Search for the cell housing the specified text and yield its (x, y) center coordinate. 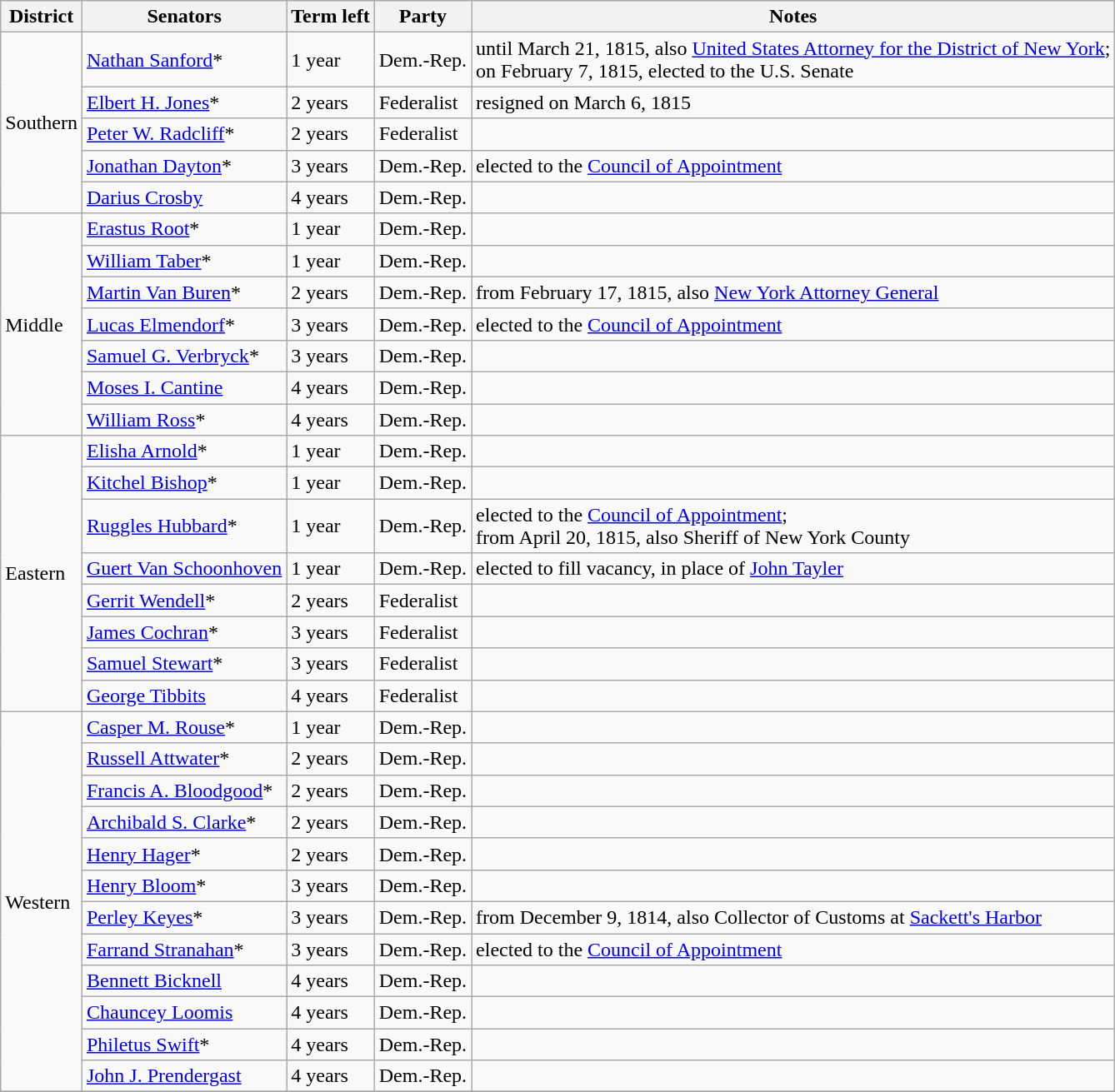
Lucas Elmendorf* (183, 324)
District (42, 17)
Elbert H. Jones* (183, 102)
Casper M. Rouse* (183, 727)
Party (422, 17)
Gerrit Wendell* (183, 601)
Term left (330, 17)
Senators (183, 17)
Eastern (42, 574)
Peter W. Radcliff* (183, 134)
Henry Bloom* (183, 885)
Guert Van Schoonhoven (183, 569)
Middle (42, 324)
elected to the Council of Appointment; from April 20, 1815, also Sheriff of New York County (793, 526)
Russell Attwater* (183, 759)
Moses I. Cantine (183, 387)
John J. Prendergast (183, 1076)
from February 17, 1815, also New York Attorney General (793, 292)
William Taber* (183, 261)
Perley Keyes* (183, 917)
Chauncey Loomis (183, 1013)
Henry Hager* (183, 854)
Nathan Sanford* (183, 60)
Samuel Stewart* (183, 664)
James Cochran* (183, 632)
Kitchel Bishop* (183, 483)
Martin Van Buren* (183, 292)
Erastus Root* (183, 229)
elected to fill vacancy, in place of John Tayler (793, 569)
William Ross* (183, 419)
Philetus Swift* (183, 1045)
Samuel G. Verbryck* (183, 356)
Western (42, 901)
Elisha Arnold* (183, 451)
Darius Crosby (183, 197)
Farrand Stranahan* (183, 949)
George Tibbits (183, 696)
Archibald S. Clarke* (183, 822)
from December 9, 1814, also Collector of Customs at Sackett's Harbor (793, 917)
Ruggles Hubbard* (183, 526)
Bennett Bicknell (183, 981)
resigned on March 6, 1815 (793, 102)
Jonathan Dayton* (183, 166)
Francis A. Bloodgood* (183, 790)
until March 21, 1815, also United States Attorney for the District of New York; on February 7, 1815, elected to the U.S. Senate (793, 60)
Notes (793, 17)
Southern (42, 123)
